Return the [x, y] coordinate for the center point of the cell that contains the specified text.  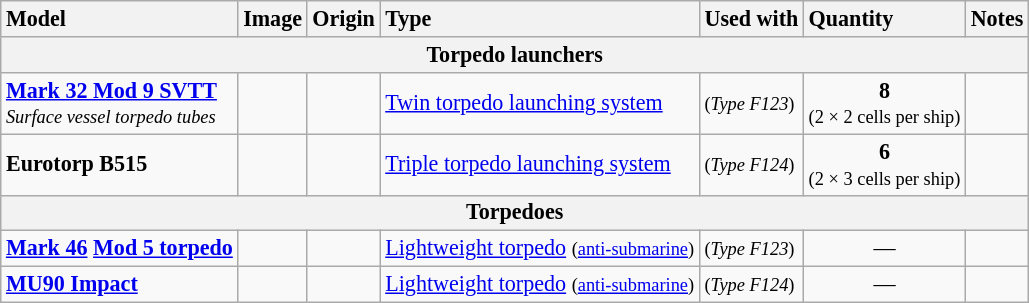
8(2 × 2 cells per ship) [884, 102]
MU90 Impact [120, 284]
Origin [344, 18]
Used with [751, 18]
Torpedoes [515, 213]
Notes [996, 18]
6(2 × 3 cells per ship) [884, 164]
Eurotorp B515 [120, 164]
Type [540, 18]
Triple torpedo launching system [540, 164]
Twin torpedo launching system [540, 102]
Torpedo launchers [515, 54]
Model [120, 18]
Quantity [884, 18]
Image [272, 18]
Mark 46 Mod 5 torpedo [120, 249]
Mark 32 Mod 9 SVTTSurface vessel torpedo tubes [120, 102]
